Find where the given text appears and provide that cell's center as (X, Y) coordinate. 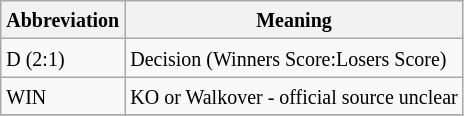
WIN (63, 96)
Decision (Winners Score:Losers Score) (294, 58)
Meaning (294, 20)
Abbreviation (63, 20)
KO or Walkover - official source unclear (294, 96)
D (2:1) (63, 58)
